Return (X, Y) of the center of cell containing provided text 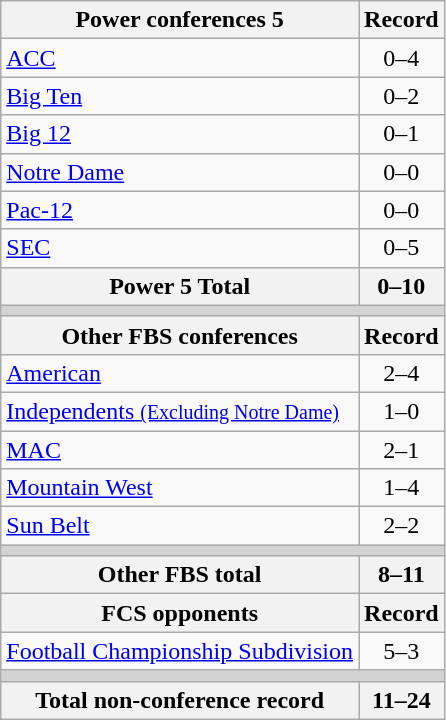
FCS opponents (180, 613)
Pac-12 (180, 210)
Big Ten (180, 96)
ACC (180, 58)
Power 5 Total (180, 286)
5–3 (402, 651)
8–11 (402, 575)
Mountain West (180, 488)
SEC (180, 248)
2–1 (402, 449)
Notre Dame (180, 172)
11–24 (402, 700)
Sun Belt (180, 526)
0–2 (402, 96)
2–2 (402, 526)
Power conferences 5 (180, 20)
Other FBS total (180, 575)
Total non-conference record (180, 700)
Other FBS conferences (180, 335)
Football Championship Subdivision (180, 651)
1–0 (402, 411)
2–4 (402, 373)
0–4 (402, 58)
American (180, 373)
1–4 (402, 488)
Big 12 (180, 134)
0–5 (402, 248)
0–1 (402, 134)
Independents (Excluding Notre Dame) (180, 411)
0–10 (402, 286)
MAC (180, 449)
